Detect which cell encompasses the target text, then output its (x, y) center coordinate. 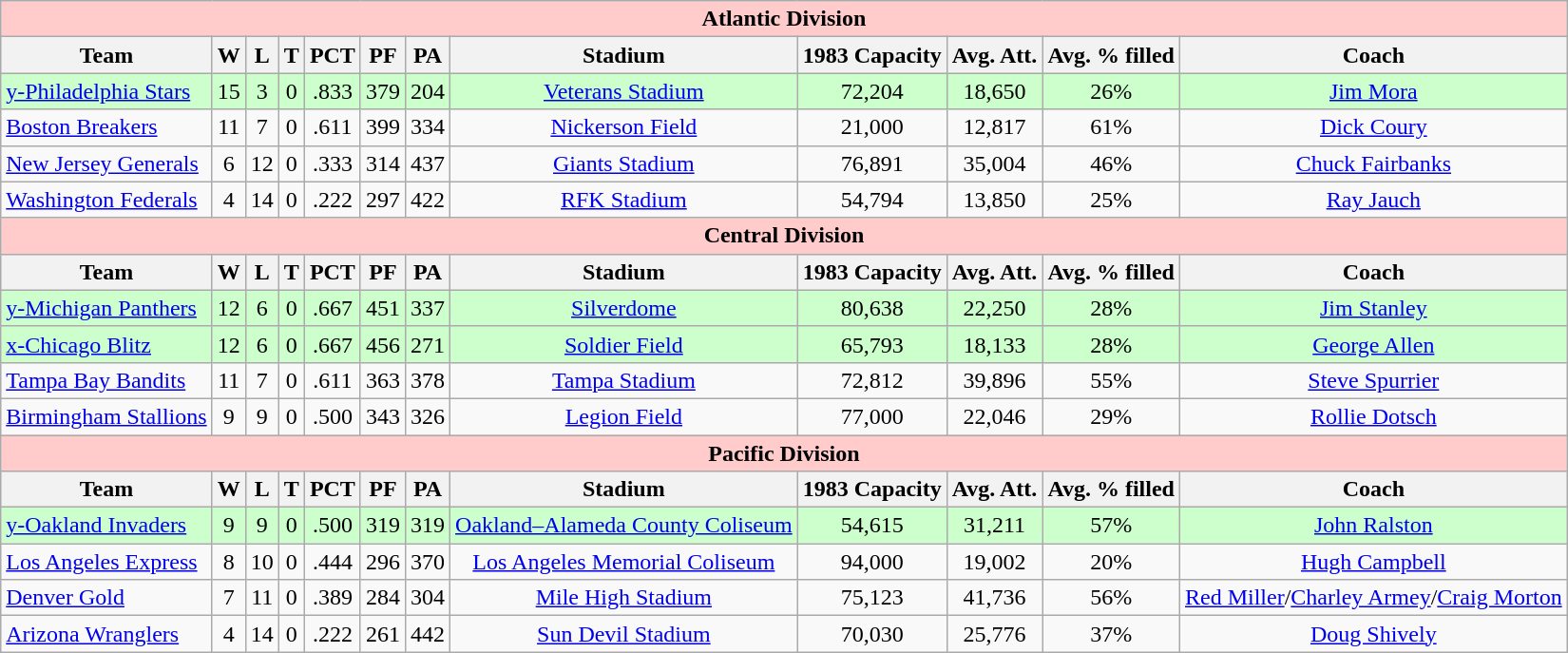
Boston Breakers (106, 127)
Doug Shively (1373, 634)
41,736 (994, 598)
72,204 (872, 91)
456 (382, 344)
13,850 (994, 200)
Veterans Stadium (624, 91)
Los Angeles Express (106, 562)
Legion Field (624, 416)
65,793 (872, 344)
57% (1112, 526)
Tampa Stadium (624, 380)
363 (382, 380)
70,030 (872, 634)
451 (382, 308)
.389 (333, 598)
y-Philadelphia Stars (106, 91)
10 (262, 562)
261 (382, 634)
370 (428, 562)
76,891 (872, 163)
Pacific Division (784, 453)
Denver Gold (106, 598)
Washington Federals (106, 200)
Dick Coury (1373, 127)
437 (428, 163)
39,896 (994, 380)
31,211 (994, 526)
.333 (333, 163)
15 (228, 91)
54,615 (872, 526)
75,123 (872, 598)
RFK Stadium (624, 200)
29% (1112, 416)
326 (428, 416)
Los Angeles Memorial Coliseum (624, 562)
8 (228, 562)
378 (428, 380)
379 (382, 91)
Atlantic Division (784, 19)
337 (428, 308)
55% (1112, 380)
Mile High Stadium (624, 598)
314 (382, 163)
y-Oakland Invaders (106, 526)
Giants Stadium (624, 163)
94,000 (872, 562)
46% (1112, 163)
18,133 (994, 344)
399 (382, 127)
22,046 (994, 416)
Ray Jauch (1373, 200)
Arizona Wranglers (106, 634)
334 (428, 127)
19,002 (994, 562)
204 (428, 91)
77,000 (872, 416)
.833 (333, 91)
Tampa Bay Bandits (106, 380)
Nickerson Field (624, 127)
61% (1112, 127)
56% (1112, 598)
80,638 (872, 308)
Chuck Fairbanks (1373, 163)
Jim Mora (1373, 91)
Silverdome (624, 308)
296 (382, 562)
18,650 (994, 91)
20% (1112, 562)
.444 (333, 562)
22,250 (994, 308)
25,776 (994, 634)
284 (382, 598)
26% (1112, 91)
Sun Devil Stadium (624, 634)
21,000 (872, 127)
37% (1112, 634)
Oakland–Alameda County Coliseum (624, 526)
John Ralston (1373, 526)
442 (428, 634)
Steve Spurrier (1373, 380)
Rollie Dotsch (1373, 416)
Jim Stanley (1373, 308)
Soldier Field (624, 344)
New Jersey Generals (106, 163)
297 (382, 200)
35,004 (994, 163)
Red Miller/Charley Armey/Craig Morton (1373, 598)
25% (1112, 200)
Birmingham Stallions (106, 416)
Hugh Campbell (1373, 562)
x-Chicago Blitz (106, 344)
54,794 (872, 200)
271 (428, 344)
422 (428, 200)
343 (382, 416)
y-Michigan Panthers (106, 308)
George Allen (1373, 344)
12,817 (994, 127)
Central Division (784, 236)
304 (428, 598)
72,812 (872, 380)
3 (262, 91)
